Extract the (x, y) coordinate from the center of the cell holding the provided text.  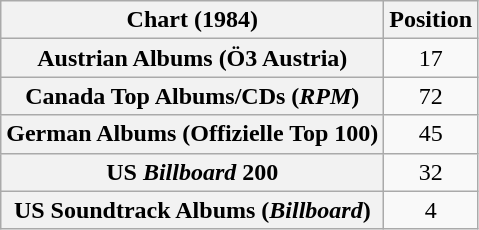
Position (431, 20)
32 (431, 172)
US Billboard 200 (192, 172)
4 (431, 210)
45 (431, 134)
Canada Top Albums/CDs (RPM) (192, 96)
72 (431, 96)
17 (431, 58)
US Soundtrack Albums (Billboard) (192, 210)
Chart (1984) (192, 20)
Austrian Albums (Ö3 Austria) (192, 58)
German Albums (Offizielle Top 100) (192, 134)
